Find where the given text appears and provide that cell's center as (x, y) coordinate. 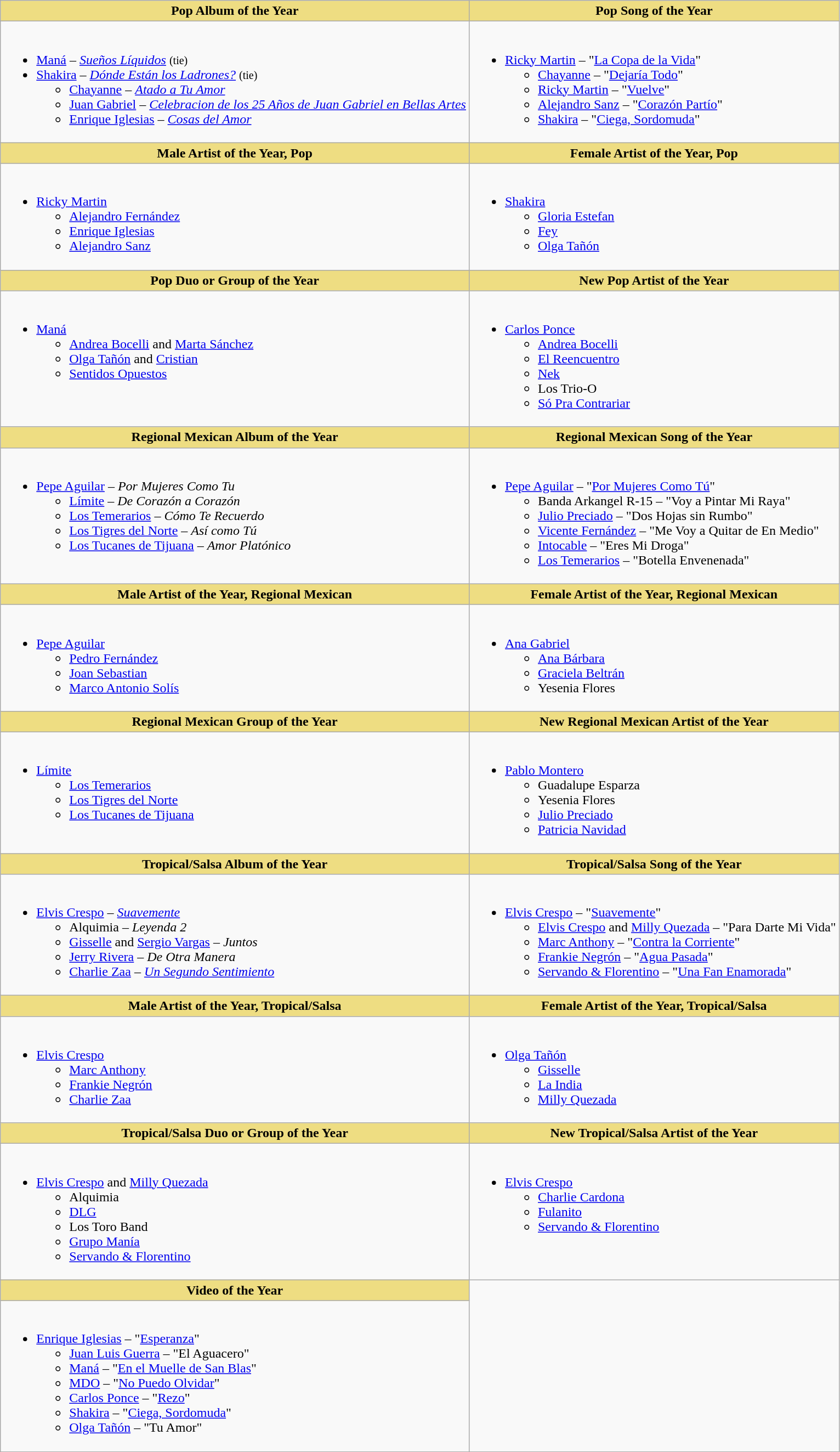
LímiteLos TemerariosLos Tigres del NorteLos Tucanes de Tijuana (235, 792)
Olga TañónGisselleLa IndiaMilly Quezada (654, 1070)
New Regional Mexican Artist of the Year (654, 721)
Ricky Martin – "La Copa de la Vida"Chayanne – "Dejaría Todo"Ricky Martin – "Vuelve"Alejandro Sanz – "Corazón Partío"Shakira – "Ciega, Sordomuda" (654, 82)
Male Artist of the Year, Regional Mexican (235, 594)
Regional Mexican Song of the Year (654, 437)
Tropical/Salsa Song of the Year (654, 864)
Pop Album of the Year (235, 11)
Elvis CrespoCharlie CardonaFulanitoServando & Florentino (654, 1212)
Elvis Crespo – SuavementeAlquimia – Leyenda 2Gisselle and Sergio Vargas – JuntosJerry Rivera – De Otra ManeraCharlie Zaa – Un Segundo Sentimiento (235, 935)
Tropical/Salsa Album of the Year (235, 864)
ManáAndrea Bocelli and Marta SánchezOlga Tañón and CristianSentidos Opuestos (235, 359)
Male Artist of the Year, Pop (235, 153)
Female Artist of the Year, Pop (654, 153)
Regional Mexican Album of the Year (235, 437)
Regional Mexican Group of the Year (235, 721)
Pop Song of the Year (654, 11)
Tropical/Salsa Duo or Group of the Year (235, 1133)
Female Artist of the Year, Regional Mexican (654, 594)
Female Artist of the Year, Tropical/Salsa (654, 1006)
Ana GabrielAna BárbaraGraciela BeltránYesenia Flores (654, 658)
New Pop Artist of the Year (654, 280)
Pop Duo or Group of the Year (235, 280)
Pepe AguilarPedro FernándezJoan SebastianMarco Antonio Solís (235, 658)
Video of the Year (235, 1290)
ShakiraGloria EstefanFeyOlga Tañón (654, 217)
Carlos PonceAndrea BocelliEl ReencuentroNekLos Trio-OSó Pra Contrariar (654, 359)
Male Artist of the Year, Tropical/Salsa (235, 1006)
Pablo MonteroGuadalupe EsparzaYesenia FloresJulio PreciadoPatricia Navidad (654, 792)
New Tropical/Salsa Artist of the Year (654, 1133)
Ricky MartinAlejandro FernándezEnrique IglesiasAlejandro Sanz (235, 217)
Elvis Crespo and Milly QuezadaAlquimiaDLGLos Toro BandGrupo ManíaServando & Florentino (235, 1212)
Elvis CrespoMarc AnthonyFrankie NegrónCharlie Zaa (235, 1070)
